Output the [X, Y] coordinate of the center of the cell containing the given text.  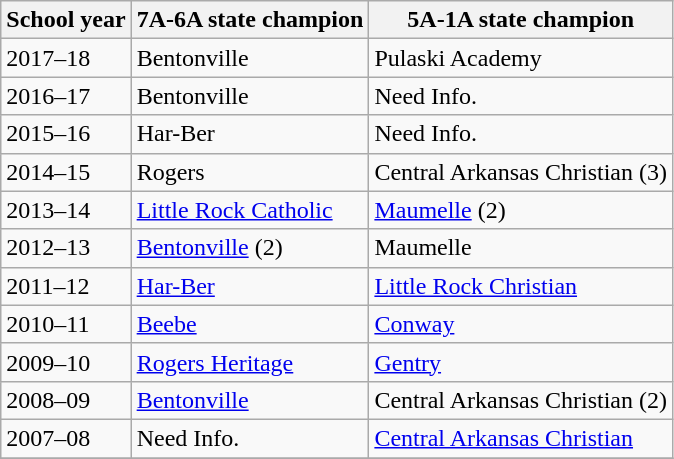
2009–10 [66, 362]
2008–09 [66, 400]
2014–15 [66, 172]
2011–12 [66, 286]
Rogers Heritage [250, 362]
Little Rock Christian [521, 286]
2007–08 [66, 438]
Maumelle (2) [521, 210]
2010–11 [66, 324]
School year [66, 20]
Little Rock Catholic [250, 210]
2016–17 [66, 96]
2013–14 [66, 210]
2015–16 [66, 134]
Gentry [521, 362]
Rogers [250, 172]
Central Arkansas Christian [521, 438]
5A-1A state champion [521, 20]
Central Arkansas Christian (3) [521, 172]
Bentonville (2) [250, 248]
Beebe [250, 324]
2017–18 [66, 58]
Conway [521, 324]
2012–13 [66, 248]
Pulaski Academy [521, 58]
Central Arkansas Christian (2) [521, 400]
7A-6A state champion [250, 20]
Maumelle [521, 248]
